Identify which cell holds the provided text, then report its (X, Y) central coordinate. 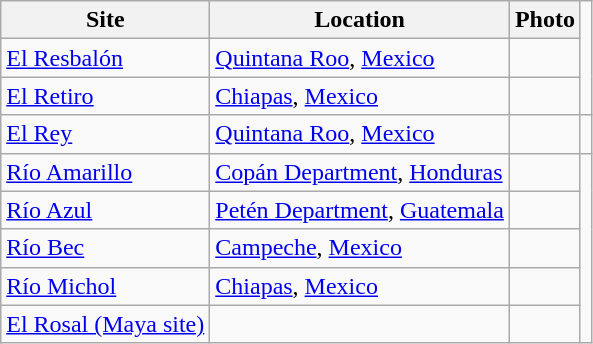
Río Azul (106, 210)
Location (360, 20)
El Rosal (Maya site) (106, 324)
Copán Department, Honduras (360, 172)
Campeche, Mexico (360, 248)
Río Michol (106, 286)
Río Amarillo (106, 172)
El Retiro (106, 96)
Site (106, 20)
Photo (544, 20)
Petén Department, Guatemala (360, 210)
El Rey (106, 134)
Río Bec (106, 248)
El Resbalón (106, 58)
